Identify which cell holds the provided text, then report its [x, y] central coordinate. 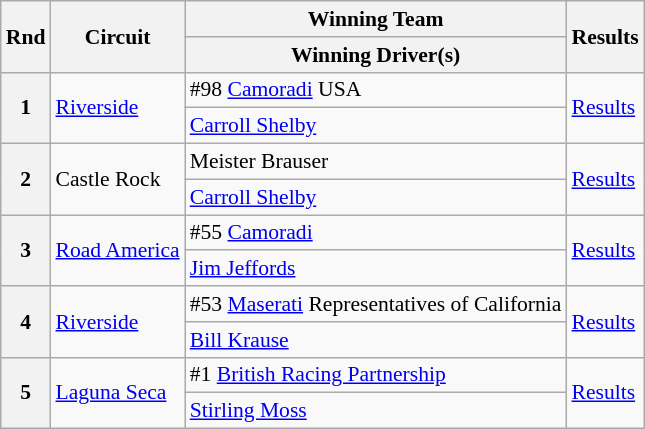
Bill Krause [376, 340]
3 [26, 250]
Stirling Moss [376, 411]
Laguna Seca [117, 392]
Road America [117, 250]
#98 Camoradi USA [376, 90]
#55 Camoradi [376, 233]
5 [26, 392]
Winning Driver(s) [376, 55]
Circuit [117, 36]
Castle Rock [117, 180]
1 [26, 108]
Winning Team [376, 19]
2 [26, 180]
#53 Maserati Representatives of California [376, 304]
Jim Jeffords [376, 269]
Meister Brauser [376, 162]
4 [26, 322]
Rnd [26, 36]
#1 British Racing Partnership [376, 375]
